Pinpoint the cell where the given text exists, returning its [x, y] midpoint coordinate. 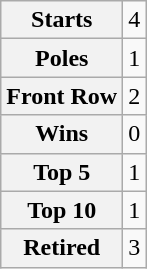
Wins [62, 134]
Starts [62, 20]
Retired [62, 248]
Poles [62, 58]
2 [134, 96]
3 [134, 248]
Top 10 [62, 210]
Top 5 [62, 172]
0 [134, 134]
4 [134, 20]
Front Row [62, 96]
